Scan for the cell matching the given text and deliver its (X, Y) coordinate at center. 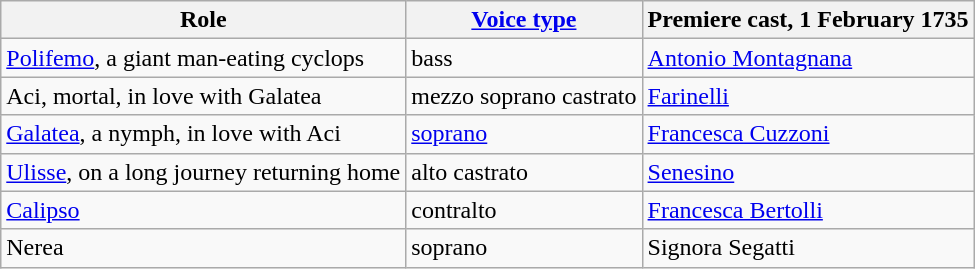
alto castrato (524, 172)
contralto (524, 210)
Ulisse, on a long journey returning home (204, 172)
Role (204, 20)
Nerea (204, 248)
mezzo soprano castrato (524, 96)
Senesino (808, 172)
Aci, mortal, in love with Galatea (204, 96)
Galatea, a nymph, in love with Aci (204, 134)
Francesca Cuzzoni (808, 134)
Antonio Montagnana (808, 58)
Francesca Bertolli (808, 210)
Signora Segatti (808, 248)
Premiere cast, 1 February 1735 (808, 20)
bass (524, 58)
Calipso (204, 210)
Voice type (524, 20)
Polifemo, a giant man-eating cyclops (204, 58)
Farinelli (808, 96)
